Determine the [x, y] coordinate at the center of the cell enclosing the given text.  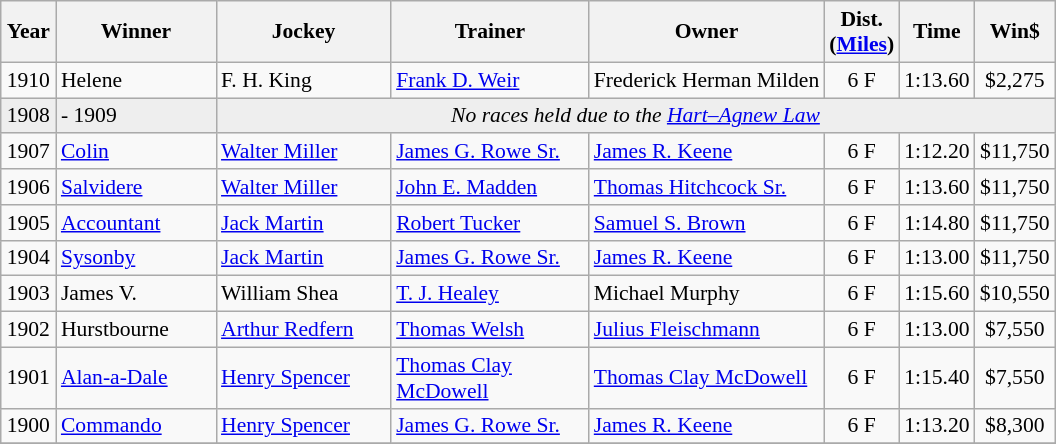
Accountant [136, 223]
Commando [136, 426]
Frank D. Weir [490, 80]
Helene [136, 80]
William Shea [304, 294]
1:13.20 [936, 426]
1:15.60 [936, 294]
Trainer [490, 32]
Frederick Herman Milden [707, 80]
1:12.20 [936, 152]
F. H. King [304, 80]
$10,550 [1015, 294]
- 1909 [136, 116]
Alan-a-Dale [136, 378]
Time [936, 32]
1:14.80 [936, 223]
$2,275 [1015, 80]
Owner [707, 32]
James V. [136, 294]
Thomas Hitchcock Sr. [707, 187]
Samuel S. Brown [707, 223]
1903 [28, 294]
1904 [28, 258]
1910 [28, 80]
Arthur Redfern [304, 330]
Dist. (Miles) [862, 32]
Hurstbourne [136, 330]
Winner [136, 32]
Sysonby [136, 258]
1902 [28, 330]
Win$ [1015, 32]
Thomas Welsh [490, 330]
1907 [28, 152]
No races held due to the Hart–Agnew Law [636, 116]
Robert Tucker [490, 223]
Julius Fleischmann [707, 330]
1900 [28, 426]
Salvidere [136, 187]
Year [28, 32]
Jockey [304, 32]
$8,300 [1015, 426]
1908 [28, 116]
Michael Murphy [707, 294]
T. J. Healey [490, 294]
1901 [28, 378]
Colin [136, 152]
1:15.40 [936, 378]
1905 [28, 223]
John E. Madden [490, 187]
1906 [28, 187]
